Search for the cell housing the specified text and yield its (X, Y) center coordinate. 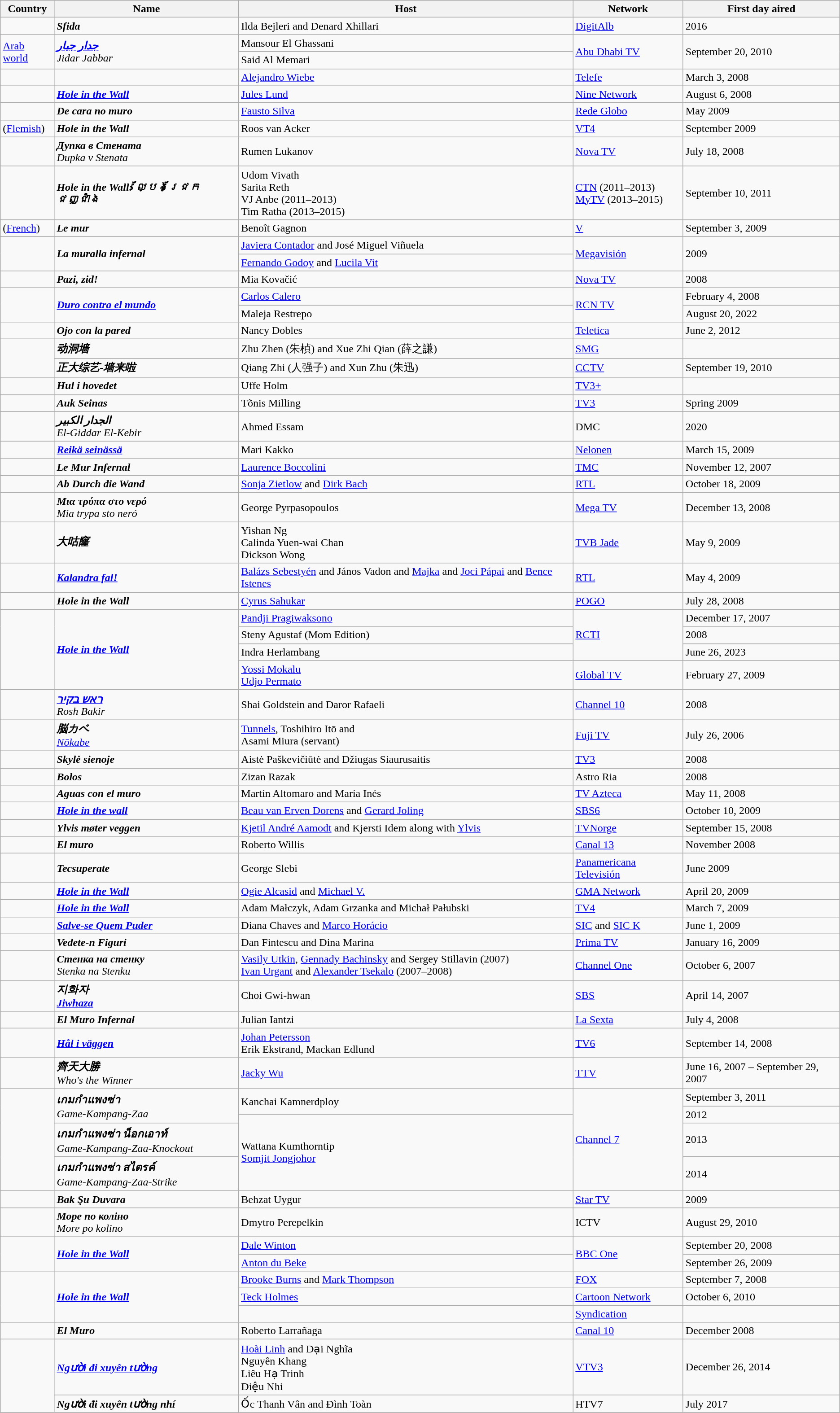
August 29, 2010 (761, 1222)
大咕窿 (146, 542)
September 2009 (761, 128)
2013 (761, 1140)
Yossi MokaluUdjo Permato (406, 675)
Nine Network (628, 94)
Vedete-n Figuri (146, 942)
Vasily Utkin, Gennady Bachinsky and Sergey Stillavin (2007)Ivan Urgant and Alexander Tsekalo (2007–2008) (406, 966)
Spring 2009 (761, 403)
September 3, 2009 (761, 228)
June 2, 2012 (761, 331)
SMG (628, 349)
Fausto Silva (406, 111)
Reikä seinässä (146, 450)
TV3+ (628, 386)
Host (406, 9)
Ylvis møter veggen (146, 828)
September 7, 2008 (761, 1280)
2020 (761, 426)
Kjetil André Aamodt and Kjersti Idem along with Ylvis (406, 828)
ראש בקירRosh Bakir (146, 704)
Laurence Boccolini (406, 467)
Hul i hovedet (146, 386)
Choi Gwi-hwan (406, 996)
Mari Kakko (406, 450)
Abu Dhabi TV (628, 52)
Mansour El Ghassani (406, 43)
Salve-se Quem Puder (146, 925)
Network (628, 9)
November 12, 2007 (761, 467)
First day aired (761, 9)
VTV3 (628, 1367)
GMA Network (628, 891)
September 15, 2008 (761, 828)
April 20, 2009 (761, 891)
Cyrus Sahukar (406, 601)
DMC (628, 426)
Jacky Wu (406, 1073)
지화자Jiwhaza (146, 996)
Name (146, 9)
September 19, 2010 (761, 368)
September 26, 2009 (761, 1263)
Dmytro Perepelkin (406, 1222)
VT4 (628, 128)
Hål i väggen (146, 1043)
Người đi xuyên tường nhí (146, 1404)
Roberto Larrañaga (406, 1331)
ICTV (628, 1222)
2016 (761, 26)
Zhu Zhen (朱楨) and Xue Zhi Qian (薛之謙) (406, 349)
TVB Jade (628, 542)
Global TV (628, 675)
September 10, 2011 (761, 193)
Zizan Razak (406, 777)
June 2009 (761, 868)
August 6, 2008 (761, 94)
De cara no muro (146, 111)
Tunnels, Toshihiro Itō and Asami Miura (servant) (406, 735)
TTV (628, 1073)
Udom VivathSarita RethVJ Anbe (2011–2013)Tim Ratha (2013–2015) (406, 193)
Ilda Bejleri and Denard Xhillari (406, 26)
June 26, 2023 (761, 652)
Стенка на стенкуStenka na Stenku (146, 966)
October 10, 2009 (761, 811)
Brooke Burns and Mark Thompson (406, 1280)
DigitAlb (628, 26)
Tõnis Milling (406, 403)
BBC One (628, 1254)
Ab Durch die Wand (146, 484)
Kanchai Kamnerdploy (406, 1101)
December 17, 2007 (761, 618)
Hole in the Wall: ល្បែងជ្រែកជញ្ជាំង (146, 193)
TVNorge (628, 828)
Maleja Restrepo (406, 314)
Teck Holmes (406, 1297)
Diana Chaves and Marco Horácio (406, 925)
Canal 13 (628, 845)
October 6, 2007 (761, 966)
Channel 7 (628, 1140)
Ojo con la pared (146, 331)
La Sexta (628, 1020)
November 2008 (761, 845)
脳カベNōkabe (146, 735)
Indra Herlambang (406, 652)
March 15, 2009 (761, 450)
Nancy Dobles (406, 331)
Channel One (628, 966)
Người đi xuyên tường (146, 1367)
Channel 10 (628, 704)
March 7, 2009 (761, 908)
Μια τρύπα στο νερόMia trypa sto neró (146, 507)
TV Azteca (628, 794)
February 4, 2008 (761, 297)
POGO (628, 601)
SBS (628, 996)
Dale Winton (406, 1246)
TV6 (628, 1043)
Javiera Contador and José Miguel Viñuela (406, 245)
(French) (27, 228)
Rede Globo (628, 111)
Ahmed Essam (406, 426)
Astro Ria (628, 777)
Rumen Lukanov (406, 152)
El muro (146, 845)
Aistė Paškevičiūtė and Džiugas Siaurusaitis (406, 759)
Дупка в СтенатаDupka v Stenata (146, 152)
SBS6 (628, 811)
September 14, 2008 (761, 1043)
July 18, 2008 (761, 152)
Cartoon Network (628, 1297)
February 27, 2009 (761, 675)
V (628, 228)
George Pyrpasopoulos (406, 507)
La muralla infernal (146, 254)
Skylė sienoje (146, 759)
October 18, 2009 (761, 484)
Fuji TV (628, 735)
Teletica (628, 331)
July 2017 (761, 1404)
Le Mur Infernal (146, 467)
May 11, 2008 (761, 794)
Arab world (27, 52)
August 20, 2022 (761, 314)
July 26, 2006 (761, 735)
جدار جبارJidar Jabbar (146, 52)
Fernando Godoy and Lucila Vit (406, 262)
RCTI (628, 635)
Country (27, 9)
Ogie Alcasid and Michael V. (406, 891)
Alejandro Wiebe (406, 77)
CTN (2011–2013)MyTV (2013–2015) (628, 193)
动洞墙 (146, 349)
เกมกำแพงซ่า สไตรค์Game-Kampang-Zaa-Strike (146, 1174)
El Muro Infernal (146, 1020)
Beau van Erven Dorens and Gerard Joling (406, 811)
Bak Şu Duvara (146, 1199)
May 9, 2009 (761, 542)
RCN TV (628, 305)
October 6, 2010 (761, 1297)
March 3, 2008 (761, 77)
Adam Małczyk, Adam Grzanka and Michał Pałubski (406, 908)
Roos van Acker (406, 128)
Jules Lund (406, 94)
June 16, 2007 – September 29, 2007 (761, 1073)
正大综艺-墙来啦 (146, 368)
George Slebi (406, 868)
April 14, 2007 (761, 996)
Pazi, zid! (146, 280)
Duro contra el mundo (146, 305)
May 2009 (761, 111)
July 4, 2008 (761, 1020)
Aguas con el muro (146, 794)
Steny Agustaf (Mom Edition) (406, 635)
Ốc Thanh Vân and Đình Toàn (406, 1404)
TV4 (628, 908)
Море по коліноMore po kolino (146, 1222)
الجدار الكبيرEl-Giddar El-Kebir (146, 426)
Qiang Zhi (人强子) and Xun Zhu (朱迅) (406, 368)
2014 (761, 1174)
Uffe Holm (406, 386)
Behzat Uygur (406, 1199)
เกมกําแพงซ่า น็อกเอาท์Game-Kampang-Zaa-Knockout (146, 1140)
Dan Fintescu and Dina Marina (406, 942)
Said Al Memari (406, 60)
Hole in the wall (146, 811)
September 3, 2011 (761, 1097)
Canal 10 (628, 1331)
Kalandra fal! (146, 578)
Bolos (146, 777)
July 28, 2008 (761, 601)
December 2008 (761, 1331)
Yishan NgCalinda Yuen-wai ChanDickson Wong (406, 542)
FOX (628, 1280)
September 20, 2008 (761, 1246)
Anton du Beke (406, 1263)
Sfida (146, 26)
January 16, 2009 (761, 942)
Shai Goldstein and Daror Rafaeli (406, 704)
Roberto Willis (406, 845)
Star TV (628, 1199)
September 20, 2010 (761, 52)
齊天大勝 Who's the Winner (146, 1073)
Auk Seinas (146, 403)
TMC (628, 467)
May 4, 2009 (761, 578)
El Muro (146, 1331)
Benoît Gagnon (406, 228)
เกมกำแพงซ่าGame-Kampang-Zaa (146, 1106)
Pandji Pragiwaksono (406, 618)
Julian Iantzi (406, 1020)
December 13, 2008 (761, 507)
Martín Altomaro and María Inés (406, 794)
Carlos Calero (406, 297)
Syndication (628, 1314)
June 1, 2009 (761, 925)
(Flemish) (27, 128)
Johan Petersson Erik Ekstrand, Mackan Edlund (406, 1043)
Le mur (146, 228)
Prima TV (628, 942)
December 26, 2014 (761, 1367)
Panamericana Televisión (628, 868)
Nelonen (628, 450)
Balázs Sebestyén and János Vadon and Majka and Joci Pápai and Bence Istenes (406, 578)
Mia Kovačić (406, 280)
2012 (761, 1114)
Hoài Linh and Đại Nghĩa Nguyên Khang Liêu Hạ Trinh Diệu Nhi (406, 1367)
Sonja Zietlow and Dirk Bach (406, 484)
HTV7 (628, 1404)
SIC and SIC K (628, 925)
Tecsuperate (146, 868)
Telefe (628, 77)
CCTV (628, 368)
Mega TV (628, 507)
Megavisión (628, 254)
Wattana Kumthorntip Somjit Jongjohor (406, 1152)
